Find where the given text appears and provide that cell's center as [x, y] coordinate. 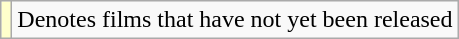
Denotes films that have not yet been released [235, 20]
